For the text-containing cell, return its midpoint in [X, Y] coordinate format. 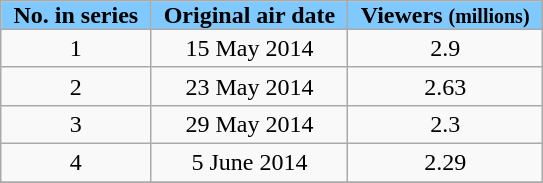
3 [76, 124]
2 [76, 86]
No. in series [76, 15]
2.63 [445, 86]
2.3 [445, 124]
Viewers (millions) [445, 15]
1 [76, 48]
15 May 2014 [250, 48]
Original air date [250, 15]
2.29 [445, 162]
4 [76, 162]
29 May 2014 [250, 124]
2.9 [445, 48]
5 June 2014 [250, 162]
23 May 2014 [250, 86]
